Search for the cell housing the specified text and yield its (x, y) center coordinate. 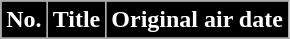
No. (24, 20)
Title (76, 20)
Original air date (198, 20)
